Extract the [X, Y] coordinate from the center of the cell holding the provided text.  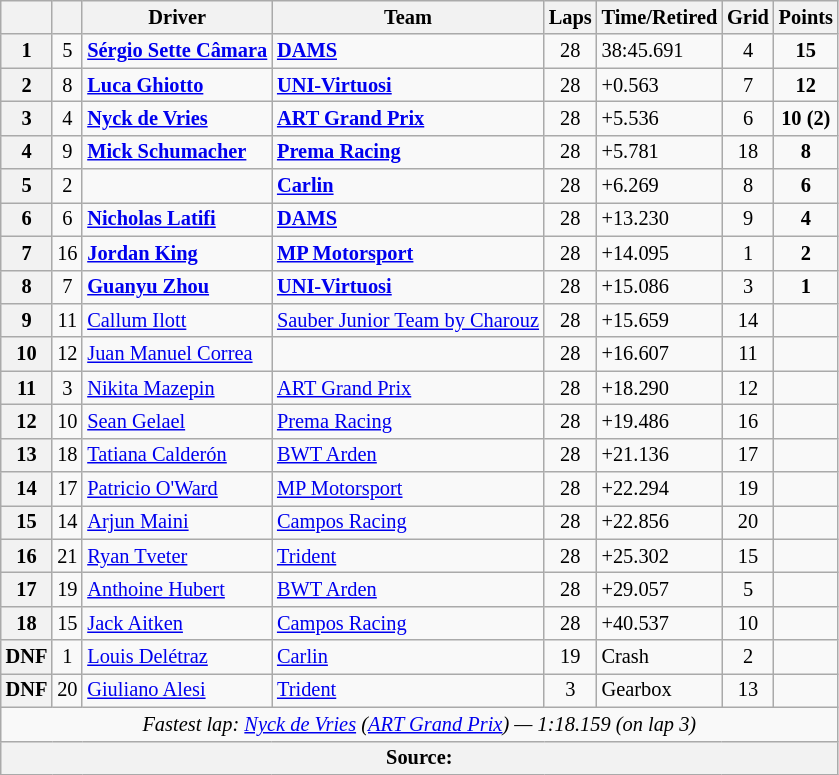
Points [806, 17]
+29.057 [660, 589]
Mick Schumacher [177, 152]
Guanyu Zhou [177, 287]
Patricio O'Ward [177, 489]
+6.269 [660, 186]
Nyck de Vries [177, 118]
+15.659 [660, 320]
+18.290 [660, 388]
Grid [748, 17]
38:45.691 [660, 51]
Juan Manuel Correa [177, 354]
+22.856 [660, 522]
Nikita Mazepin [177, 388]
+14.095 [660, 253]
Jordan King [177, 253]
Crash [660, 657]
Sérgio Sette Câmara [177, 51]
Team [408, 17]
+21.136 [660, 455]
Laps [570, 17]
Louis Delétraz [177, 657]
10 (2) [806, 118]
+5.536 [660, 118]
Time/Retired [660, 17]
Gearbox [660, 690]
Sean Gelael [177, 421]
+25.302 [660, 556]
Fastest lap: Nyck de Vries (ART Grand Prix) — 1:18.159 (on lap 3) [420, 724]
Callum Ilott [177, 320]
+22.294 [660, 489]
Luca Ghiotto [177, 85]
Sauber Junior Team by Charouz [408, 320]
Driver [177, 17]
Arjun Maini [177, 522]
Anthoine Hubert [177, 589]
+19.486 [660, 421]
+16.607 [660, 354]
Jack Aitken [177, 623]
+5.781 [660, 152]
Giuliano Alesi [177, 690]
Ryan Tveter [177, 556]
Nicholas Latifi [177, 219]
Tatiana Calderón [177, 455]
+40.537 [660, 623]
+15.086 [660, 287]
+13.230 [660, 219]
Source: [420, 758]
+0.563 [660, 85]
21 [67, 556]
